Search for the cell housing the specified text and yield its [X, Y] center coordinate. 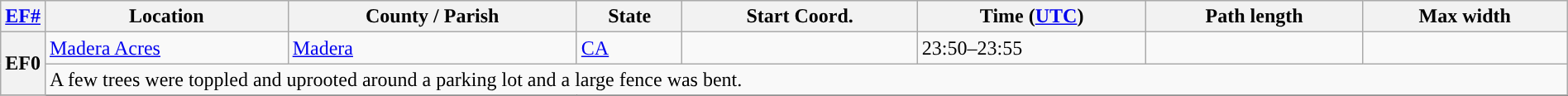
23:50–23:55 [1032, 48]
Madera Acres [166, 48]
CA [629, 48]
Madera [432, 48]
State [629, 17]
Location [166, 17]
Max width [1465, 17]
County / Parish [432, 17]
Start Coord. [800, 17]
Path length [1254, 17]
Time (UTC) [1032, 17]
A few trees were toppled and uprooted around a parking lot and a large fence was bent. [806, 79]
EF0 [23, 64]
EF# [23, 17]
